Extract the [x, y] coordinate from the center of the cell holding the provided text.  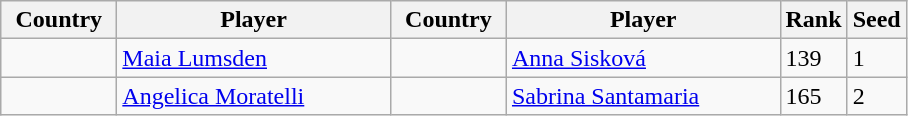
Anna Sisková [643, 58]
1 [876, 58]
Sabrina Santamaria [643, 96]
Maia Lumsden [254, 58]
Angelica Moratelli [254, 96]
Seed [876, 20]
139 [814, 58]
165 [814, 96]
Rank [814, 20]
2 [876, 96]
